Identify which cell holds the provided text, then report its [x, y] central coordinate. 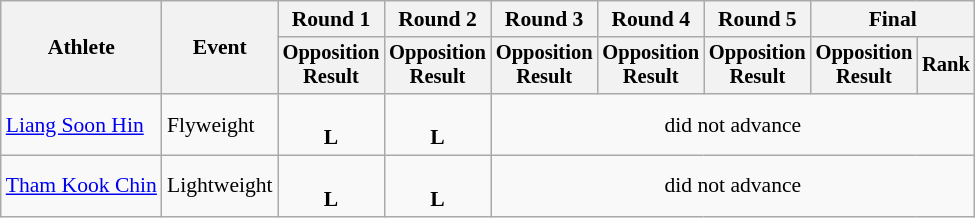
Round 5 [758, 19]
Flyweight [220, 124]
Round 3 [544, 19]
Tham Kook Chin [82, 186]
Lightweight [220, 186]
Liang Soon Hin [82, 124]
Round 2 [438, 19]
Round 4 [650, 19]
Round 1 [332, 19]
Event [220, 48]
Athlete [82, 48]
Final [893, 19]
Rank [946, 66]
